Output the [X, Y] coordinate of the center of the cell containing the given text.  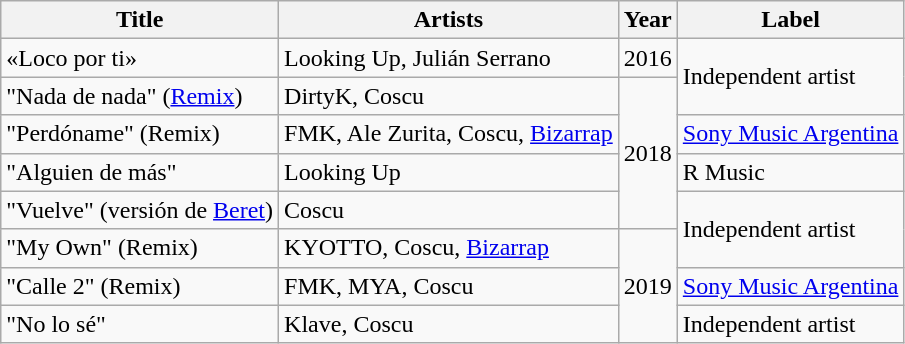
Looking Up [449, 172]
"Alguien de más" [140, 172]
Looking Up, Julián Serrano [449, 58]
"Nada de nada" (Remix) [140, 96]
"Vuelve" (versión de Beret) [140, 210]
"Calle 2" (Remix) [140, 286]
Label [790, 20]
2018 [648, 153]
Title [140, 20]
"My Own" (Remix) [140, 248]
2016 [648, 58]
DirtyK, Coscu [449, 96]
"Perdóname" (Remix) [140, 134]
Artists [449, 20]
R Music [790, 172]
FMK, Ale Zurita, Coscu, Bizarrap [449, 134]
KYOTTO, Coscu, Bizarrap [449, 248]
Coscu [449, 210]
«Loco por ti» [140, 58]
Klave, Coscu [449, 324]
FMK, MYA, Coscu [449, 286]
2019 [648, 286]
"No lo sé" [140, 324]
Year [648, 20]
